Identify which cell holds the provided text, then report its [X, Y] central coordinate. 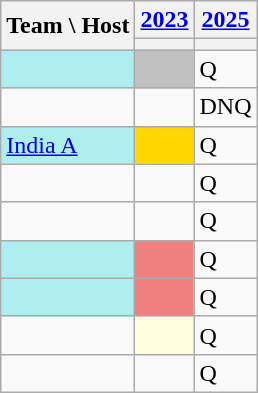
DNQ [226, 107]
Team \ Host [68, 26]
India A [68, 145]
2025 [226, 20]
2023 [164, 20]
